Identify which cell holds the provided text, then report its [x, y] central coordinate. 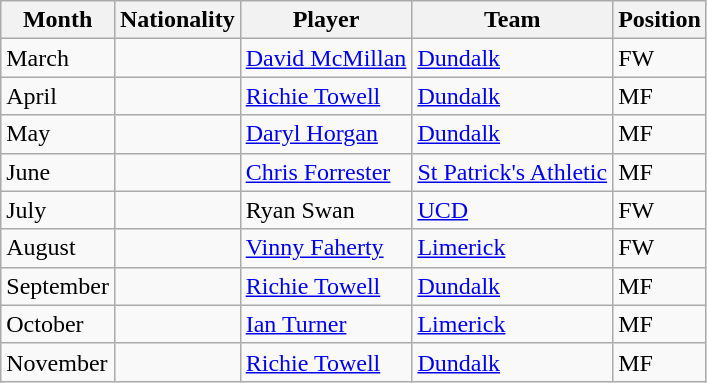
Nationality [177, 20]
April [58, 96]
St Patrick's Athletic [512, 172]
UCD [512, 210]
Ian Turner [326, 324]
Team [512, 20]
Chris Forrester [326, 172]
September [58, 286]
June [58, 172]
Month [58, 20]
March [58, 58]
May [58, 134]
November [58, 362]
David McMillan [326, 58]
October [58, 324]
July [58, 210]
August [58, 248]
Player [326, 20]
Daryl Horgan [326, 134]
Position [660, 20]
Vinny Faherty [326, 248]
Ryan Swan [326, 210]
